Find where the given text appears and provide that cell's center as [X, Y] coordinate. 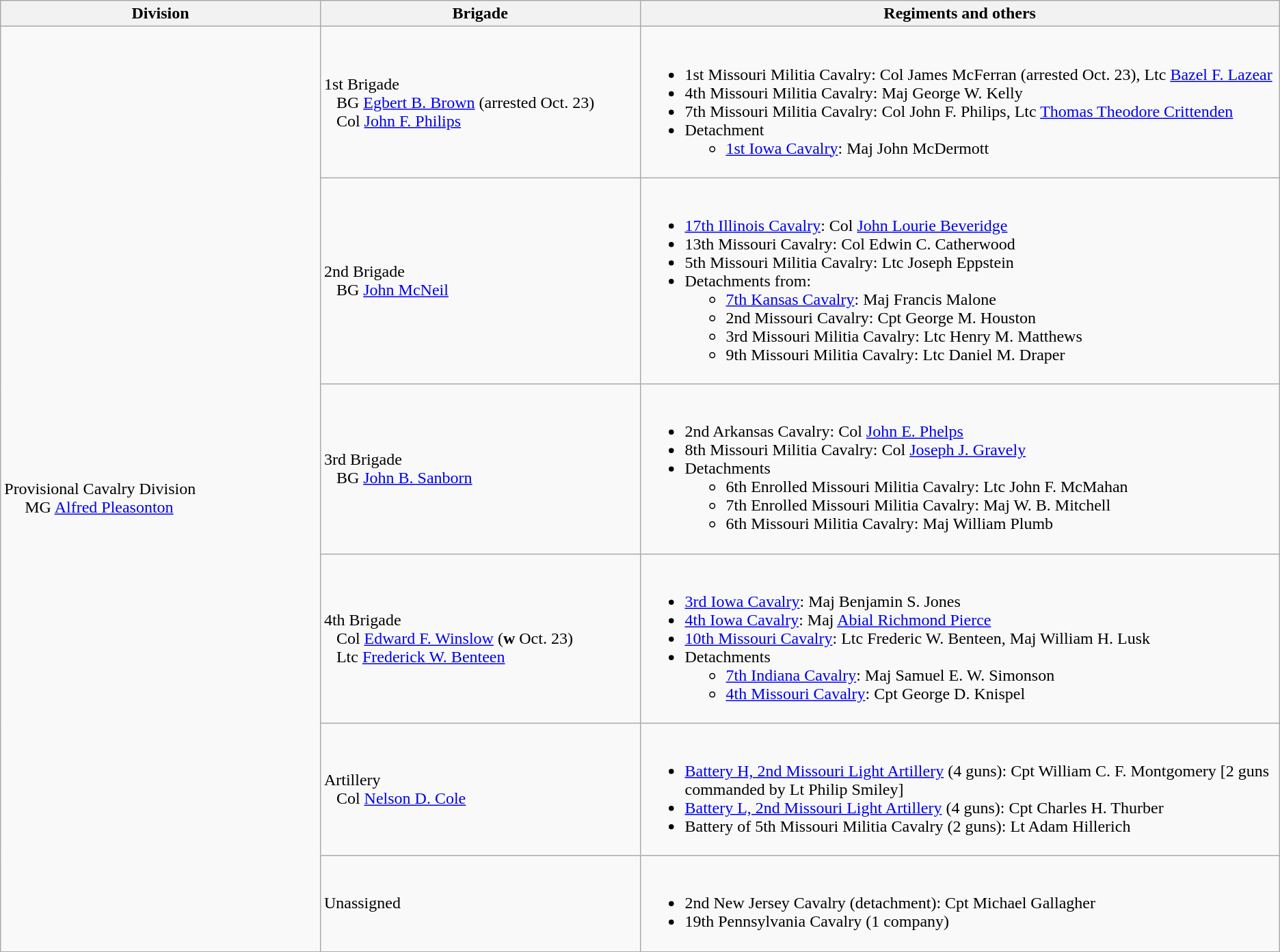
4th Brigade Col Edward F. Winslow (w Oct. 23) Ltc Frederick W. Benteen [480, 638]
2nd Brigade BG John McNeil [480, 281]
Provisional Cavalry Division MG Alfred Pleasonton [161, 489]
3rd Brigade BG John B. Sanborn [480, 469]
1st Brigade BG Egbert B. Brown (arrested Oct. 23) Col John F. Philips [480, 103]
Unassigned [480, 903]
2nd New Jersey Cavalry (detachment): Cpt Michael Gallagher19th Pennsylvania Cavalry (1 company) [960, 903]
Regiments and others [960, 14]
Brigade [480, 14]
Artillery Col Nelson D. Cole [480, 789]
Division [161, 14]
